Search for the cell housing the specified text and yield its [x, y] center coordinate. 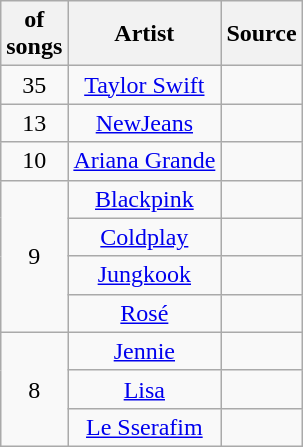
Le Sserafim [144, 427]
8 [34, 389]
Jennie [144, 351]
13 [34, 123]
Source [262, 34]
Lisa [144, 389]
Taylor Swift [144, 85]
Rosé [144, 313]
NewJeans [144, 123]
Jungkook [144, 275]
10 [34, 161]
9 [34, 256]
of songs [34, 34]
35 [34, 85]
Artist [144, 34]
Ariana Grande [144, 161]
Coldplay [144, 237]
Blackpink [144, 199]
